From the cell containing the given text, extract its center point as (X, Y) coordinate. 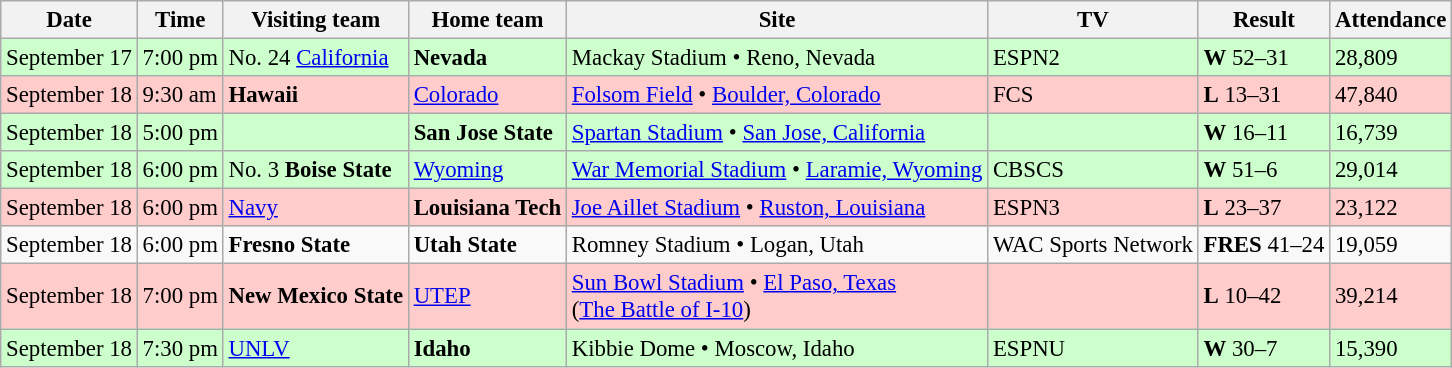
Attendance (1391, 20)
War Memorial Stadium • Laramie, Wyoming (776, 170)
L 23–37 (1264, 208)
September 17 (69, 58)
47,840 (1391, 95)
W 30–7 (1264, 348)
Wyoming (487, 170)
Utah State (487, 245)
Site (776, 20)
Visiting team (316, 20)
CBSCS (1094, 170)
UTEP (487, 296)
No. 24 California (316, 58)
UNLV (316, 348)
San Jose State (487, 133)
Joe Aillet Stadium • Ruston, Louisiana (776, 208)
FCS (1094, 95)
Navy (316, 208)
WAC Sports Network (1094, 245)
Date (69, 20)
W 16–11 (1264, 133)
Colorado (487, 95)
Sun Bowl Stadium • El Paso, Texas(The Battle of I-10) (776, 296)
Home team (487, 20)
Nevada (487, 58)
ESPNU (1094, 348)
39,214 (1391, 296)
ESPN3 (1094, 208)
Mackay Stadium • Reno, Nevada (776, 58)
Folsom Field • Boulder, Colorado (776, 95)
ESPN2 (1094, 58)
New Mexico State (316, 296)
No. 3 Boise State (316, 170)
Romney Stadium • Logan, Utah (776, 245)
Spartan Stadium • San Jose, California (776, 133)
29,014 (1391, 170)
28,809 (1391, 58)
19,059 (1391, 245)
16,739 (1391, 133)
Kibbie Dome • Moscow, Idaho (776, 348)
L 10–42 (1264, 296)
9:30 am (180, 95)
W 52–31 (1264, 58)
TV (1094, 20)
W 51–6 (1264, 170)
23,122 (1391, 208)
Idaho (487, 348)
L 13–31 (1264, 95)
Result (1264, 20)
FRES 41–24 (1264, 245)
Time (180, 20)
Fresno State (316, 245)
Louisiana Tech (487, 208)
Hawaii (316, 95)
5:00 pm (180, 133)
15,390 (1391, 348)
7:30 pm (180, 348)
